Find where the given text appears and provide that cell's center as [X, Y] coordinate. 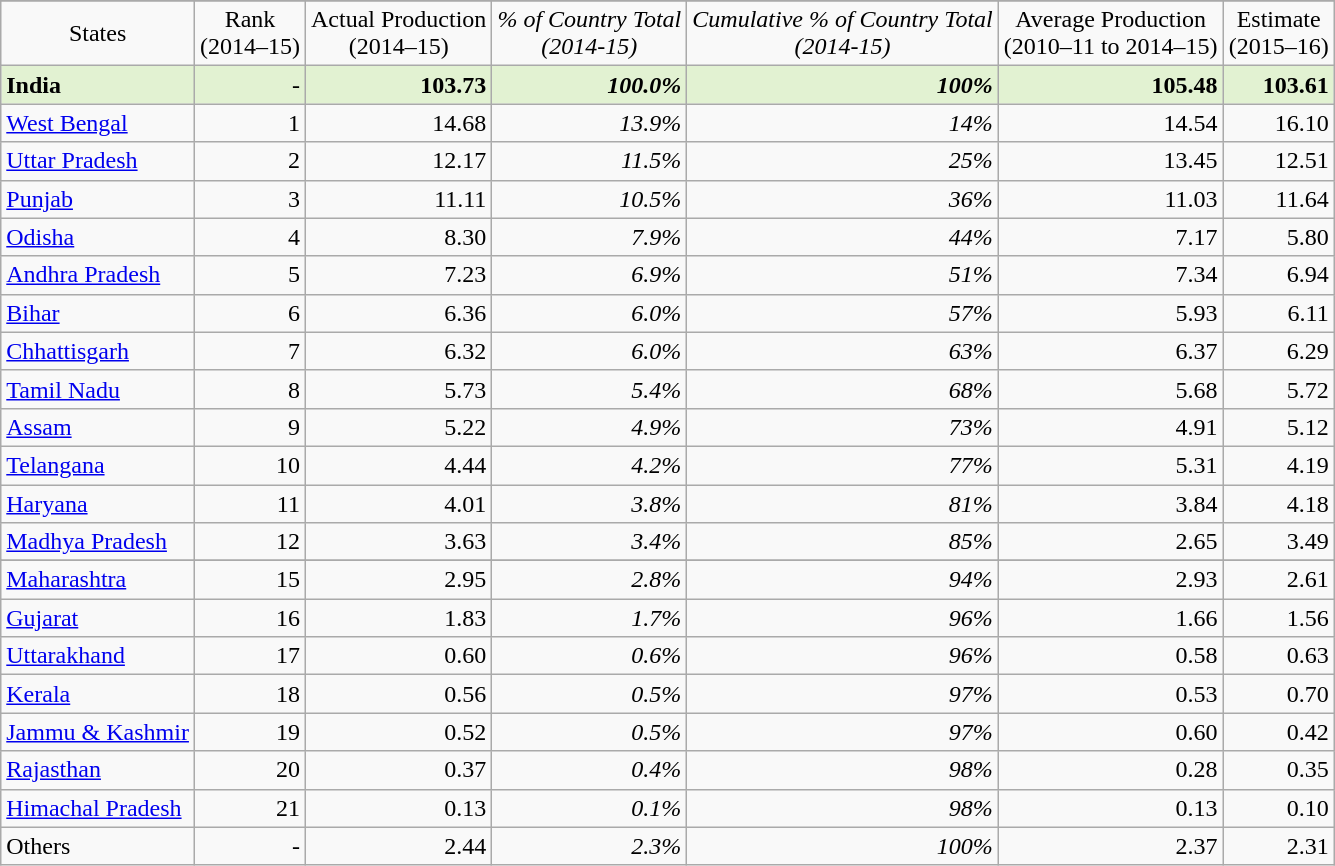
36% [843, 199]
5.12 [1278, 427]
0.6% [590, 656]
18 [250, 694]
2.8% [590, 580]
0.52 [399, 732]
4.44 [399, 465]
11.03 [1110, 199]
103.73 [399, 85]
3.49 [1278, 542]
25% [843, 161]
5.4% [590, 389]
West Bengal [98, 123]
2 [250, 161]
68% [843, 389]
2.31 [1278, 846]
Uttarakhand [98, 656]
6.11 [1278, 313]
0.70 [1278, 694]
3.84 [1110, 503]
7.9% [590, 237]
12.17 [399, 161]
6 [250, 313]
2.3% [590, 846]
3.63 [399, 542]
6.36 [399, 313]
100.0% [590, 85]
Punjab [98, 199]
States [98, 34]
2.95 [399, 580]
1.83 [399, 618]
2.65 [1110, 542]
Tamil Nadu [98, 389]
4.19 [1278, 465]
2.37 [1110, 846]
14.54 [1110, 123]
94% [843, 580]
Odisha [98, 237]
5.80 [1278, 237]
8.30 [399, 237]
0.53 [1110, 694]
57% [843, 313]
0.42 [1278, 732]
Andhra Pradesh [98, 275]
103.61 [1278, 85]
105.48 [1110, 85]
Average Production(2010–11 to 2014–15) [1110, 34]
5.68 [1110, 389]
Haryana [98, 503]
0.10 [1278, 808]
1.66 [1110, 618]
7.17 [1110, 237]
1.7% [590, 618]
2.44 [399, 846]
Maharashtra [98, 580]
Jammu & Kashmir [98, 732]
Rank(2014–15) [250, 34]
9 [250, 427]
6.37 [1110, 351]
77% [843, 465]
63% [843, 351]
2.61 [1278, 580]
51% [843, 275]
6.32 [399, 351]
5.72 [1278, 389]
7.34 [1110, 275]
2.93 [1110, 580]
0.63 [1278, 656]
14.68 [399, 123]
Rajasthan [98, 770]
13.45 [1110, 161]
7.23 [399, 275]
3.8% [590, 503]
0.35 [1278, 770]
4.01 [399, 503]
11.64 [1278, 199]
4.91 [1110, 427]
12 [250, 542]
5.22 [399, 427]
14% [843, 123]
16.10 [1278, 123]
3 [250, 199]
5.31 [1110, 465]
Cumulative % of Country Total(2014-15) [843, 34]
6.94 [1278, 275]
% of Country Total(2014-15) [590, 34]
3.4% [590, 542]
73% [843, 427]
5.93 [1110, 313]
21 [250, 808]
0.58 [1110, 656]
19 [250, 732]
85% [843, 542]
4.2% [590, 465]
12.51 [1278, 161]
Telangana [98, 465]
4.18 [1278, 503]
5 [250, 275]
11 [250, 503]
11.11 [399, 199]
0.28 [1110, 770]
Chhattisgarh [98, 351]
Uttar Pradesh [98, 161]
15 [250, 580]
Others [98, 846]
7 [250, 351]
Assam [98, 427]
4.9% [590, 427]
Himachal Pradesh [98, 808]
0.56 [399, 694]
17 [250, 656]
Madhya Pradesh [98, 542]
Estimate (2015–16) [1278, 34]
6.9% [590, 275]
0.4% [590, 770]
1.56 [1278, 618]
5.73 [399, 389]
Bihar [98, 313]
10 [250, 465]
81% [843, 503]
44% [843, 237]
4 [250, 237]
13.9% [590, 123]
10.5% [590, 199]
16 [250, 618]
6.29 [1278, 351]
Actual Production(2014–15) [399, 34]
11.5% [590, 161]
8 [250, 389]
0.37 [399, 770]
Kerala [98, 694]
Gujarat [98, 618]
20 [250, 770]
1 [250, 123]
India [98, 85]
0.1% [590, 808]
